Scan for the cell matching the given text and deliver its (x, y) coordinate at center. 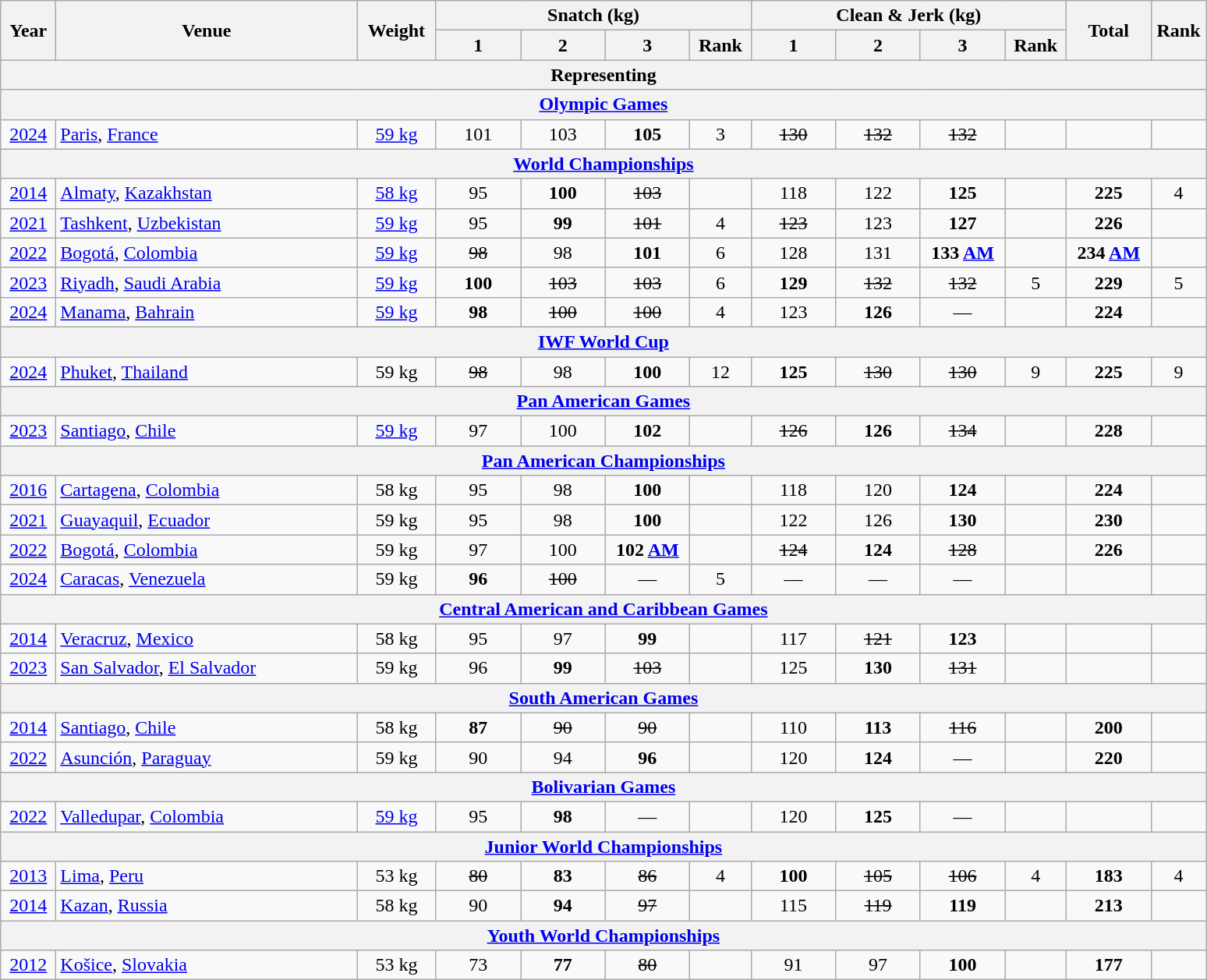
177 (1109, 965)
183 (1109, 876)
Olympic Games (603, 104)
Almaty, Kazakhstan (207, 193)
Riyadh, Saudi Arabia (207, 282)
Youth World Championships (603, 936)
Bolivarian Games (603, 787)
Central American and Caribbean Games (603, 609)
200 (1109, 727)
Cartagena, Colombia (207, 490)
83 (563, 876)
Košice, Slovakia (207, 965)
South American Games (603, 698)
San Salvador, El Salvador (207, 668)
Valledupar, Colombia (207, 816)
91 (794, 965)
World Championships (603, 164)
115 (794, 906)
Asunción, Paraguay (207, 757)
229 (1109, 282)
102 (647, 431)
234 AM (1109, 253)
133 AM (962, 253)
113 (878, 727)
Weight (396, 30)
2012 (28, 965)
Representing (603, 75)
106 (962, 876)
117 (794, 639)
77 (563, 965)
127 (962, 223)
Veracruz, Mexico (207, 639)
116 (962, 727)
2013 (28, 876)
Tashkent, Uzbekistan (207, 223)
110 (794, 727)
Caracas, Venezuela (207, 579)
Year (28, 30)
Phuket, Thailand (207, 372)
87 (479, 727)
Lima, Peru (207, 876)
134 (962, 431)
230 (1109, 520)
73 (479, 965)
Venue (207, 30)
102 AM (647, 550)
129 (794, 282)
Paris, France (207, 134)
2016 (28, 490)
Snatch (kg) (593, 16)
12 (720, 372)
Pan American Games (603, 402)
86 (647, 876)
Guayaquil, Ecuador (207, 520)
213 (1109, 906)
Pan American Championships (603, 461)
Clean & Jerk (kg) (908, 16)
IWF World Cup (603, 341)
228 (1109, 431)
Total (1109, 30)
Junior World Championships (603, 846)
220 (1109, 757)
Manama, Bahrain (207, 312)
121 (878, 639)
Kazan, Russia (207, 906)
